Identify which cell holds the provided text, then report its (X, Y) central coordinate. 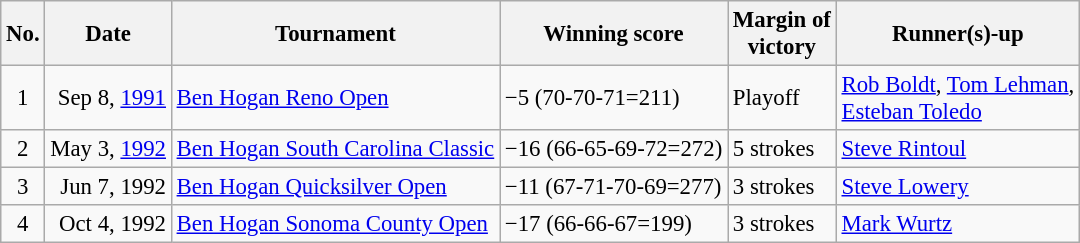
Ben Hogan Sonoma County Open (335, 224)
−5 (70-70-71=211) (614, 98)
2 (23, 149)
Ben Hogan Quicksilver Open (335, 187)
Margin ofvictory (782, 34)
Runner(s)-up (958, 34)
Ben Hogan South Carolina Classic (335, 149)
Tournament (335, 34)
Mark Wurtz (958, 224)
−16 (66-65-69-72=272) (614, 149)
3 (23, 187)
Winning score (614, 34)
−17 (66-66-67=199) (614, 224)
4 (23, 224)
Steve Lowery (958, 187)
May 3, 1992 (108, 149)
Steve Rintoul (958, 149)
5 strokes (782, 149)
Jun 7, 1992 (108, 187)
Ben Hogan Reno Open (335, 98)
1 (23, 98)
Rob Boldt, Tom Lehman, Esteban Toledo (958, 98)
−11 (67-71-70-69=277) (614, 187)
Sep 8, 1991 (108, 98)
Playoff (782, 98)
Oct 4, 1992 (108, 224)
Date (108, 34)
No. (23, 34)
